Determine the (x, y) coordinate at the center of the cell enclosing the given text.  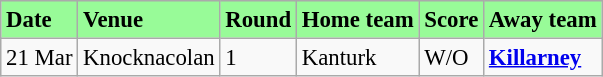
W/O (452, 57)
Round (258, 19)
Knocknacolan (149, 57)
21 Mar (40, 57)
Date (40, 19)
Killarney (543, 57)
1 (258, 57)
Away team (543, 19)
Home team (358, 19)
Kanturk (358, 57)
Score (452, 19)
Venue (149, 19)
